Scan for the cell matching the given text and deliver its [X, Y] coordinate at center. 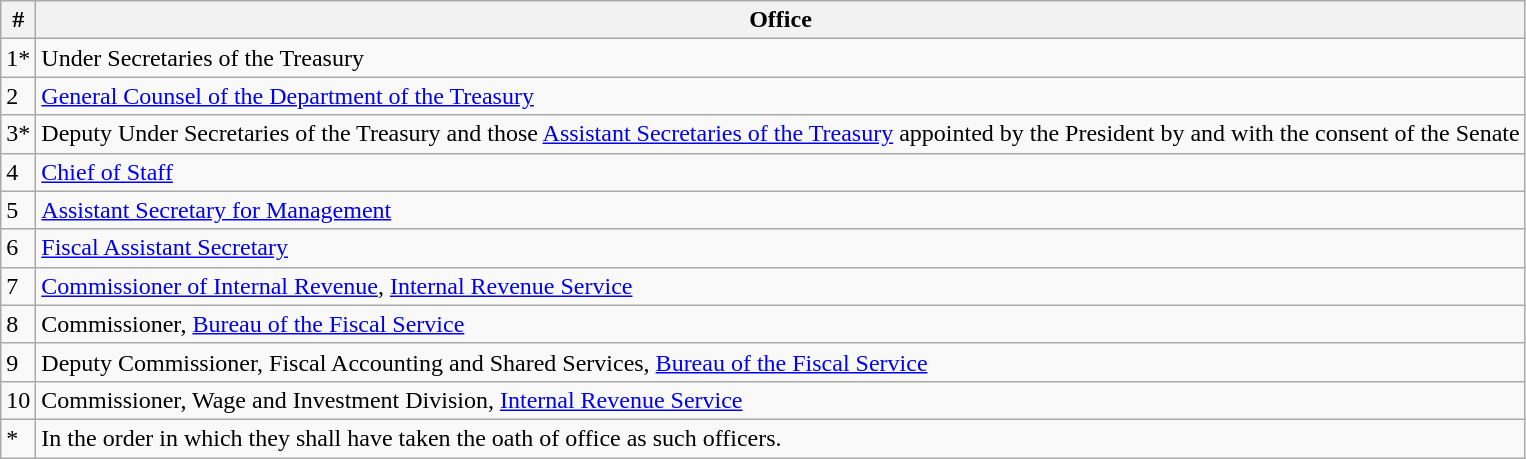
5 [18, 210]
9 [18, 362]
Fiscal Assistant Secretary [780, 248]
3* [18, 134]
1* [18, 58]
10 [18, 400]
# [18, 20]
Under Secretaries of the Treasury [780, 58]
Chief of Staff [780, 172]
8 [18, 324]
Deputy Commissioner, Fiscal Accounting and Shared Services, Bureau of the Fiscal Service [780, 362]
Office [780, 20]
* [18, 438]
7 [18, 286]
2 [18, 96]
General Counsel of the Department of the Treasury [780, 96]
Commissioner, Bureau of the Fiscal Service [780, 324]
6 [18, 248]
In the order in which they shall have taken the oath of office as such officers. [780, 438]
Commissioner of Internal Revenue, Internal Revenue Service [780, 286]
Commissioner, Wage and Investment Division, Internal Revenue Service [780, 400]
4 [18, 172]
Assistant Secretary for Management [780, 210]
